From the cell containing the given text, extract its center point as [X, Y] coordinate. 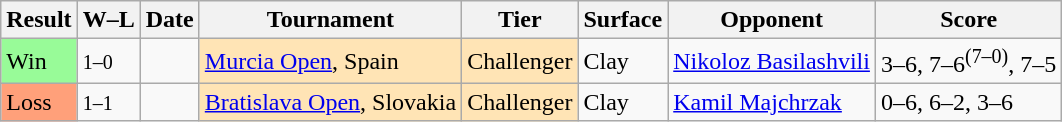
Murcia Open, Spain [330, 62]
1–1 [108, 102]
Result [39, 20]
Tournament [330, 20]
3–6, 7–6(7–0), 7–5 [968, 62]
0–6, 6–2, 3–6 [968, 102]
1–0 [108, 62]
Surface [623, 20]
Date [170, 20]
Loss [39, 102]
W–L [108, 20]
Bratislava Open, Slovakia [330, 102]
Win [39, 62]
Opponent [772, 20]
Kamil Majchrzak [772, 102]
Score [968, 20]
Nikoloz Basilashvili [772, 62]
Tier [520, 20]
